Determine the [x, y] coordinate at the center of the cell enclosing the given text.  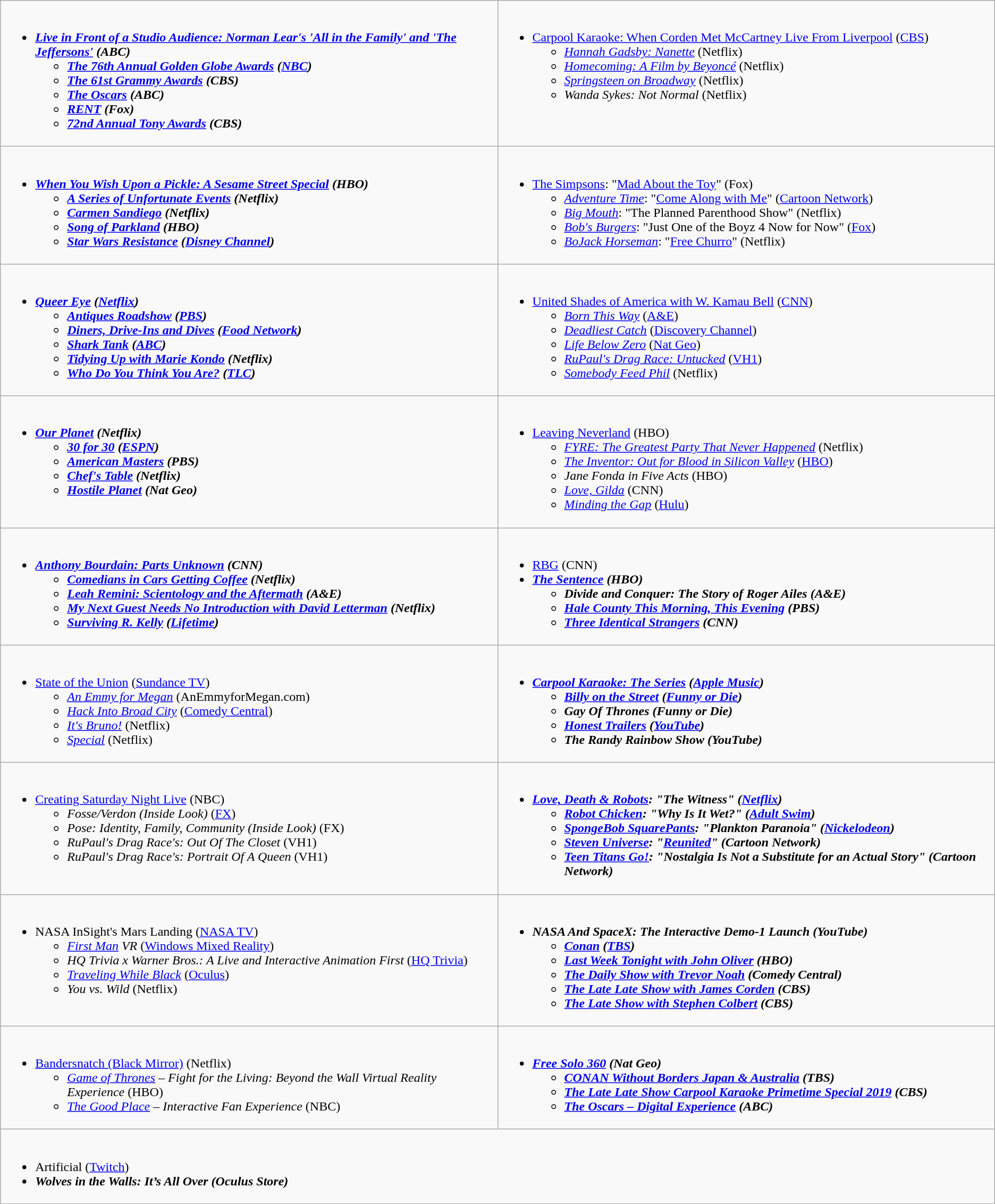
Artificial (Twitch)Wolves in the Walls: It’s All Over (Oculus Store) [497, 1166]
Our Planet (Netflix)30 for 30 (ESPN)American Masters (PBS)Chef's Table (Netflix)Hostile Planet (Nat Geo) [249, 462]
State of the Union (Sundance TV)An Emmy for Megan (AnEmmyforMegan.com)Hack Into Broad City (Comedy Central)It's Bruno! (Netflix)Special (Netflix) [249, 703]
